Provide the [X, Y] coordinate of the cell's center where the given text is located.  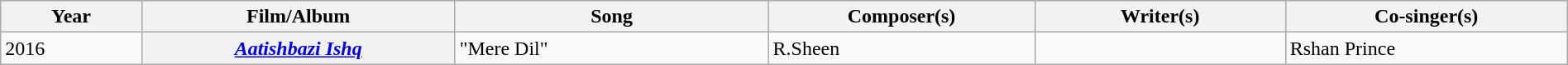
R.Sheen [901, 48]
"Mere Dil" [612, 48]
Composer(s) [901, 17]
Writer(s) [1159, 17]
Rshan Prince [1426, 48]
Film/Album [298, 17]
Year [71, 17]
Song [612, 17]
Aatishbazi Ishq [298, 48]
Co-singer(s) [1426, 17]
2016 [71, 48]
